Output the [x, y] coordinate of the center of the cell containing the given text.  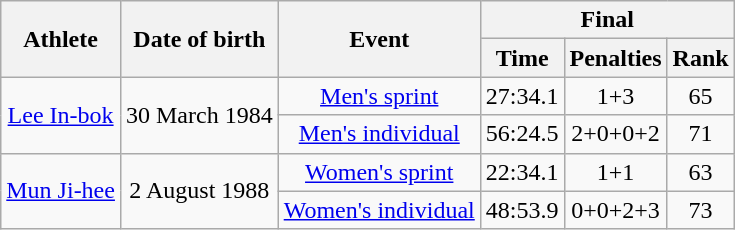
Mun Ji-hee [61, 191]
73 [700, 210]
Rank [700, 58]
Penalties [616, 58]
71 [700, 134]
1+3 [616, 96]
65 [700, 96]
Athlete [61, 39]
56:24.5 [522, 134]
2 August 1988 [199, 191]
2+0+0+2 [616, 134]
Men's individual [379, 134]
1+1 [616, 172]
63 [700, 172]
Time [522, 58]
30 March 1984 [199, 115]
22:34.1 [522, 172]
48:53.9 [522, 210]
Men's sprint [379, 96]
Event [379, 39]
27:34.1 [522, 96]
Women's individual [379, 210]
Final [607, 20]
Women's sprint [379, 172]
0+0+2+3 [616, 210]
Date of birth [199, 39]
Lee In-bok [61, 115]
